Find where the given text appears and provide that cell's center as (X, Y) coordinate. 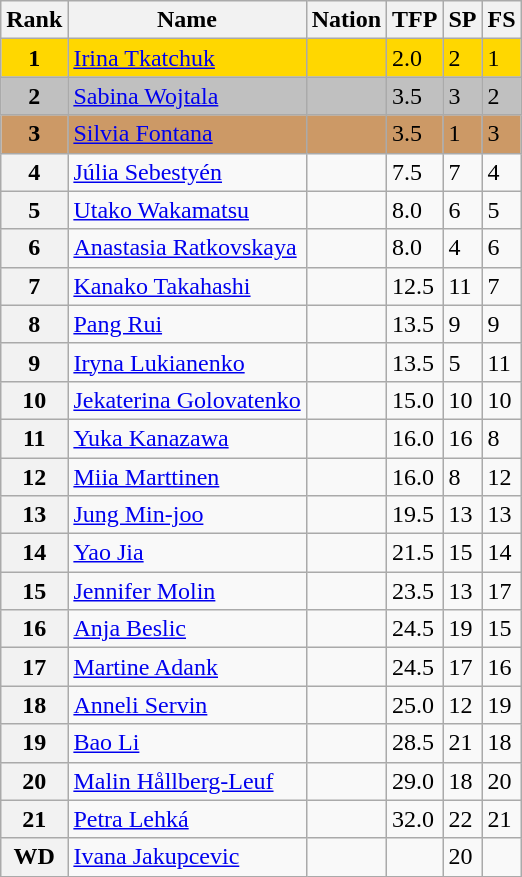
Bao Li (187, 743)
22 (462, 819)
Jung Min-joo (187, 515)
Pang Rui (187, 324)
23.5 (415, 591)
12.5 (415, 286)
Ivana Jakupcevic (187, 857)
Yuka Kanazawa (187, 438)
29.0 (415, 781)
2.0 (415, 58)
25.0 (415, 705)
Yao Jia (187, 553)
Rank (34, 20)
Silvia Fontana (187, 134)
Kanako Takahashi (187, 286)
Jekaterina Golovatenko (187, 400)
Name (187, 20)
Utako Wakamatsu (187, 210)
Sabina Wojtala (187, 96)
19.5 (415, 515)
FS (502, 20)
SP (462, 20)
Jennifer Molin (187, 591)
Miia Marttinen (187, 477)
7.5 (415, 172)
28.5 (415, 743)
Anja Beslic (187, 629)
Irina Tkatchuk (187, 58)
Martine Adank (187, 667)
WD (34, 857)
15.0 (415, 400)
21.5 (415, 553)
Anastasia Ratkovskaya (187, 248)
Anneli Servin (187, 705)
Iryna Lukianenko (187, 362)
Petra Lehká (187, 819)
Nation (346, 20)
Júlia Sebestyén (187, 172)
TFP (415, 20)
Malin Hållberg-Leuf (187, 781)
32.0 (415, 819)
